Locate the cell with the specified text and output its [X, Y] center coordinate. 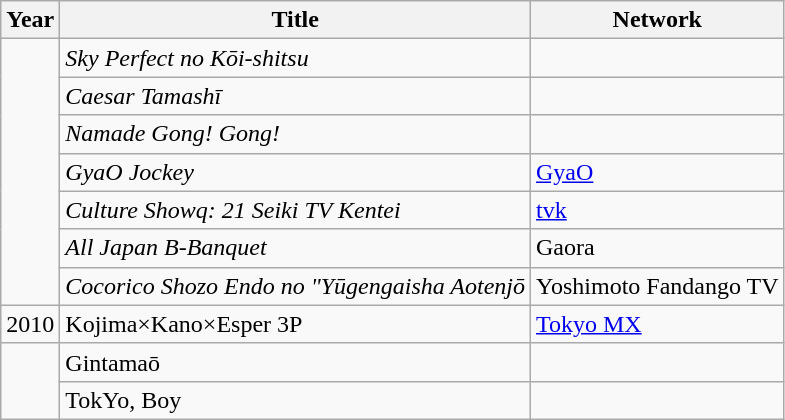
Gaora [658, 248]
Year [30, 20]
Yoshimoto Fandango TV [658, 286]
Gintamaō [296, 362]
All Japan B-Banquet [296, 248]
Title [296, 20]
GyaO [658, 172]
Caesar Tamashī [296, 96]
tvk [658, 210]
2010 [30, 324]
Network [658, 20]
TokYo, Boy [296, 400]
Kojima×Kano×Esper 3P [296, 324]
Culture Showq: 21 Seiki TV Kentei [296, 210]
GyaO Jockey [296, 172]
Cocorico Shozo Endo no "Yūgengaisha Aotenjō [296, 286]
Tokyo MX [658, 324]
Sky Perfect no Kōi-shitsu [296, 58]
Namade Gong! Gong! [296, 134]
